Locate the cell with the specified text and output its [X, Y] center coordinate. 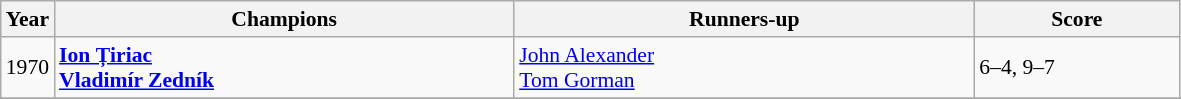
John Alexander Tom Gorman [744, 68]
Score [1076, 19]
1970 [28, 68]
Champions [284, 19]
Year [28, 19]
6–4, 9–7 [1076, 68]
Ion Țiriac Vladimír Zedník [284, 68]
Runners-up [744, 19]
